Provide the (X, Y) coordinate of the cell's center where the given text is located.  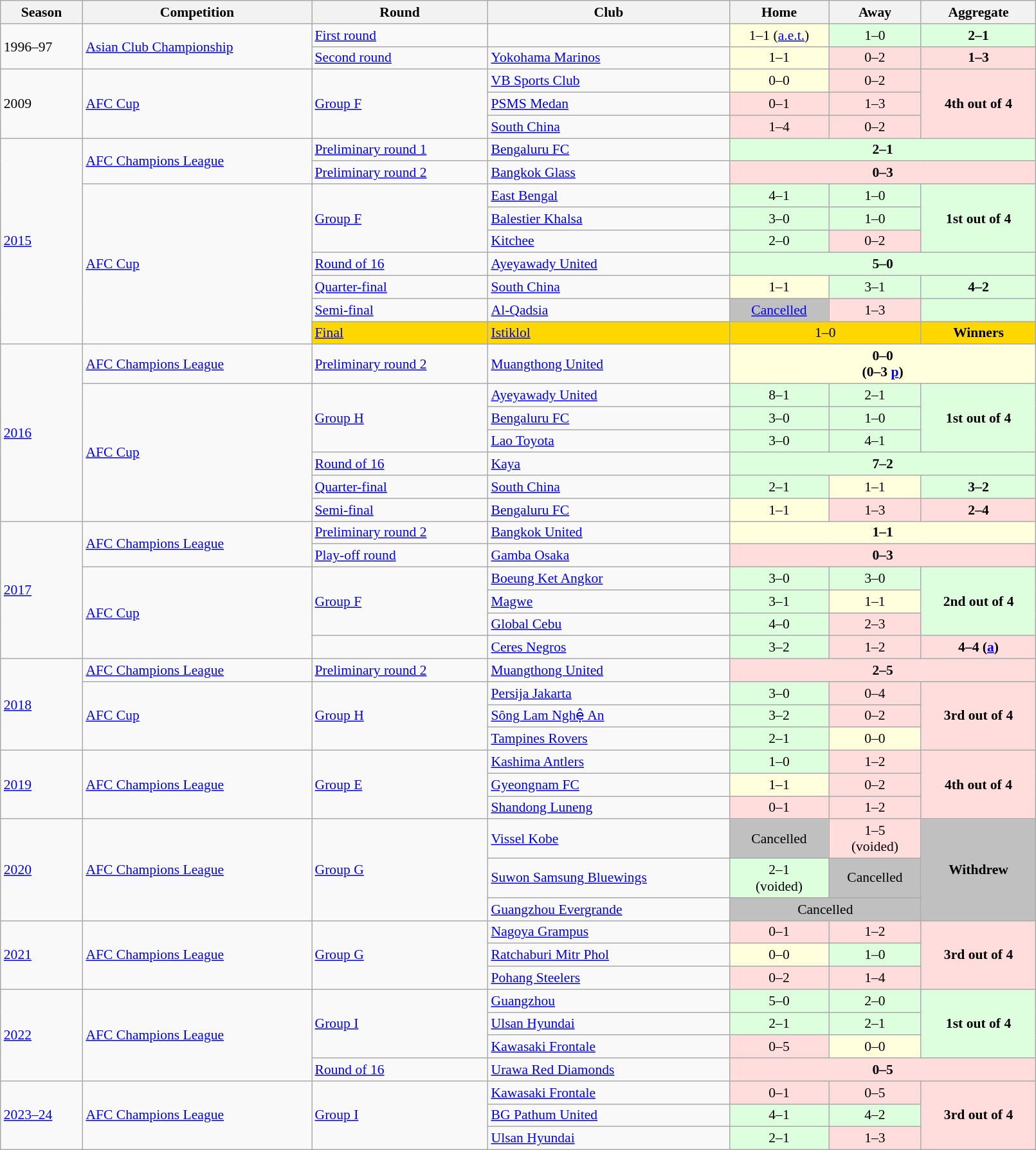
2022 (42, 1035)
Nagoya Grampus (608, 932)
2016 (42, 434)
Suwon Samsung Bluewings (608, 879)
Boeung Ket Angkor (608, 579)
Away (875, 12)
2–4 (979, 510)
4–0 (779, 625)
East Bengal (608, 196)
8–1 (779, 396)
2018 (42, 704)
Vissel Kobe (608, 839)
7–2 (882, 464)
Winners (979, 333)
2021 (42, 954)
1996–97 (42, 46)
PSMS Medan (608, 104)
2023–24 (42, 1115)
2–5 (882, 670)
2–3 (875, 625)
1–5(voided) (875, 839)
2015 (42, 242)
Magwe (608, 601)
2–1(voided) (779, 879)
VB Sports Club (608, 81)
Global Cebu (608, 625)
1–1 (a.e.t.) (779, 35)
2019 (42, 785)
0–4 (875, 693)
Balestier Khalsa (608, 219)
Guangzhou (608, 1001)
Withdrew (979, 870)
Shandong Luneng (608, 808)
Gamba Osaka (608, 556)
First round (400, 35)
2017 (42, 590)
Season (42, 12)
Tampines Rovers (608, 739)
Club (608, 12)
Guangzhou Evergrande (608, 909)
Al-Qadsia (608, 310)
Lao Toyota (608, 441)
Play-off round (400, 556)
Ceres Negros (608, 648)
Gyeongnam FC (608, 785)
Istiklol (608, 333)
BG Pathum United (608, 1115)
Aggregate (979, 12)
0–0 (0–3 p) (882, 364)
4–4 (a) (979, 648)
Kitchee (608, 241)
Preliminary round 1 (400, 150)
2nd out of 4 (979, 602)
Yokohama Marinos (608, 58)
Final (400, 333)
2020 (42, 870)
Second round (400, 58)
2009 (42, 104)
Kaya (608, 464)
Ratchaburi Mitr Phol (608, 955)
Round (400, 12)
Pohang Steelers (608, 978)
Persija Jakarta (608, 693)
Sông Lam Nghệ An (608, 716)
Kashima Antlers (608, 762)
Group E (400, 785)
Asian Club Championship (197, 46)
Bangkok Glass (608, 173)
Home (779, 12)
Urawa Red Diamonds (608, 1070)
Bangkok United (608, 533)
Competition (197, 12)
